Return the [x, y] coordinate for the center point of the cell that contains the specified text.  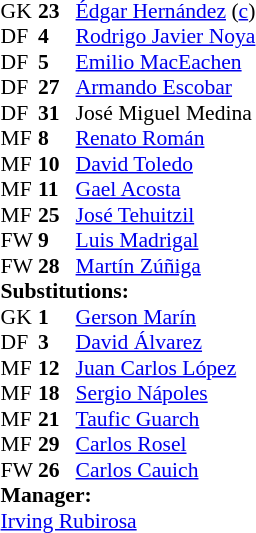
12 [57, 368]
Carlos Cauich [166, 470]
Armando Escobar [166, 87]
5 [57, 62]
Renato Román [166, 139]
Luis Madrigal [166, 241]
José Miguel Medina [166, 113]
Emilio MacEachen [166, 62]
GK [20, 317]
Taufic Guarch [166, 419]
Manager: [128, 495]
29 [57, 445]
David Álvarez [166, 343]
David Toledo [166, 164]
Rodrigo Javier Noya [166, 37]
Gerson Marín [166, 317]
11 [57, 189]
Martín Zúñiga [166, 266]
27 [57, 87]
18 [57, 393]
José Tehuitzil [166, 215]
31 [57, 113]
3 [57, 343]
8 [57, 139]
Juan Carlos López [166, 368]
Carlos Rosel [166, 445]
10 [57, 164]
4 [57, 37]
21 [57, 419]
Substitutions: [128, 291]
28 [57, 266]
1 [57, 317]
Sergio Nápoles [166, 393]
9 [57, 241]
25 [57, 215]
26 [57, 470]
Gael Acosta [166, 189]
